Detect which cell encompasses the target text, then output its [X, Y] center coordinate. 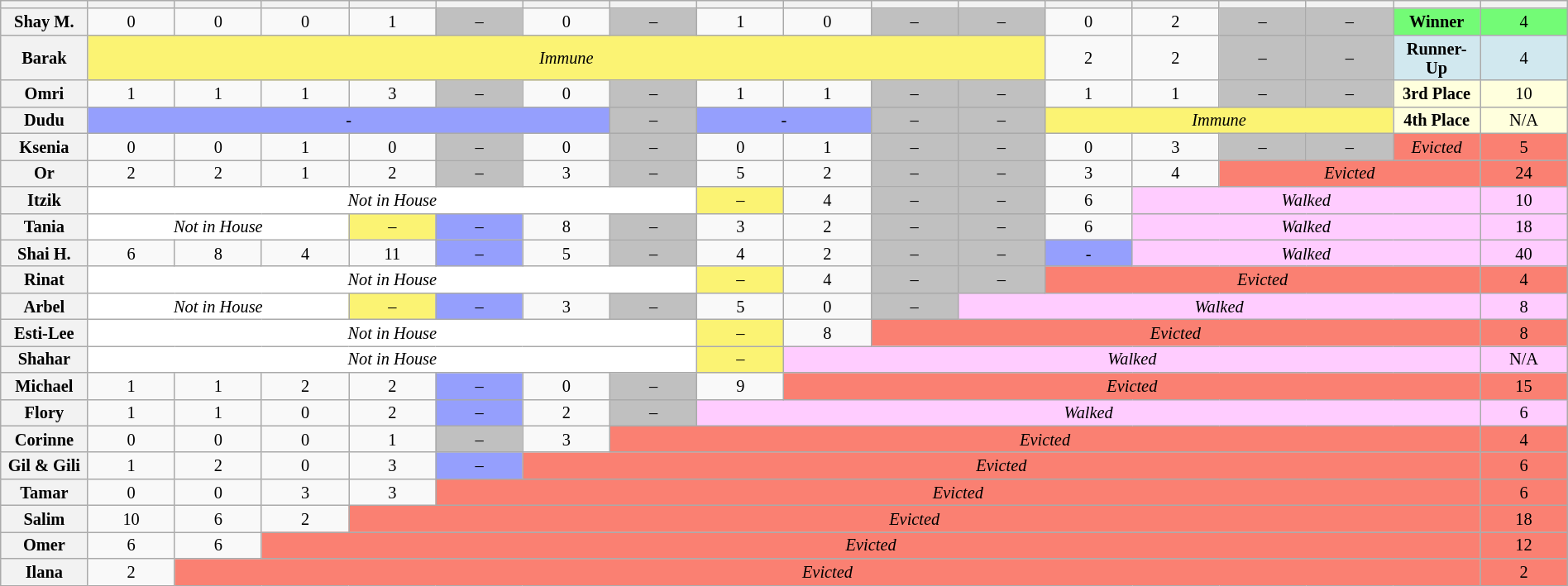
Shay M. [45, 21]
Omer [45, 545]
Rinat [45, 279]
Tania [45, 226]
Dudu [45, 120]
Omri [45, 93]
4th Place [1436, 120]
Salim [45, 518]
11 [392, 253]
15 [1524, 386]
Corinne [45, 439]
Itzik [45, 199]
Shai H. [45, 253]
Barak [45, 58]
Ksenia [45, 146]
Esti-Lee [45, 332]
Or [45, 173]
Gil & Gili [45, 465]
Shahar [45, 359]
Winner [1436, 21]
Flory [45, 412]
Runner-Up [1436, 58]
9 [741, 386]
Ilana [45, 572]
3rd Place [1436, 93]
Michael [45, 386]
Tamar [45, 492]
24 [1524, 173]
Arbel [45, 306]
12 [1524, 545]
40 [1524, 253]
